Output the [X, Y] coordinate of the center of the cell containing the given text.  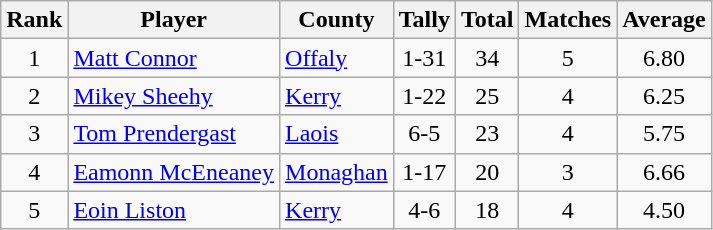
4.50 [664, 210]
1-22 [424, 96]
Total [487, 20]
Tom Prendergast [174, 134]
18 [487, 210]
Offaly [337, 58]
1-31 [424, 58]
Monaghan [337, 172]
34 [487, 58]
Laois [337, 134]
1-17 [424, 172]
1 [34, 58]
4-6 [424, 210]
25 [487, 96]
23 [487, 134]
6.80 [664, 58]
6.25 [664, 96]
6.66 [664, 172]
County [337, 20]
Mikey Sheehy [174, 96]
2 [34, 96]
6-5 [424, 134]
Matt Connor [174, 58]
Average [664, 20]
5.75 [664, 134]
Eamonn McEneaney [174, 172]
20 [487, 172]
Matches [568, 20]
Player [174, 20]
Tally [424, 20]
Eoin Liston [174, 210]
Rank [34, 20]
